Output the [X, Y] coordinate of the center of the cell containing the given text.  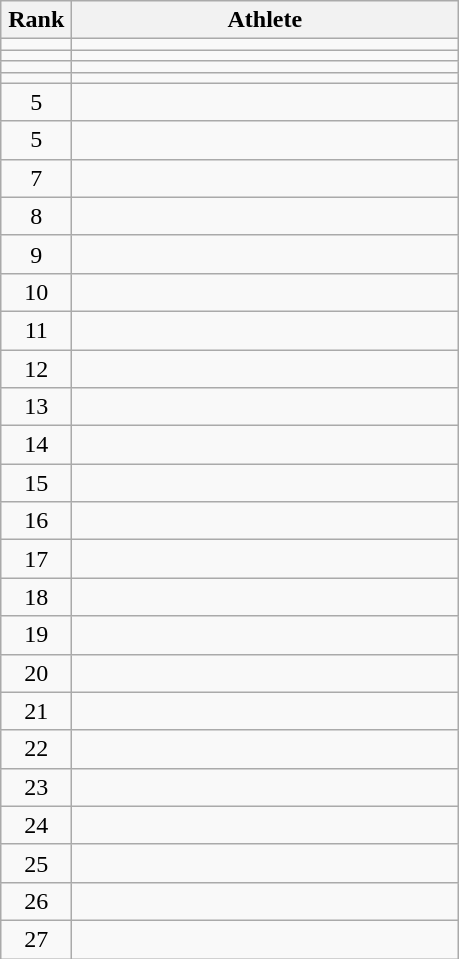
23 [36, 787]
7 [36, 178]
17 [36, 559]
19 [36, 635]
15 [36, 483]
10 [36, 292]
16 [36, 521]
18 [36, 597]
14 [36, 445]
Athlete [265, 20]
22 [36, 749]
Rank [36, 20]
26 [36, 901]
11 [36, 330]
8 [36, 216]
25 [36, 863]
27 [36, 939]
20 [36, 673]
21 [36, 711]
24 [36, 825]
13 [36, 407]
12 [36, 369]
9 [36, 254]
